Pinpoint the cell where the given text exists, returning its [X, Y] midpoint coordinate. 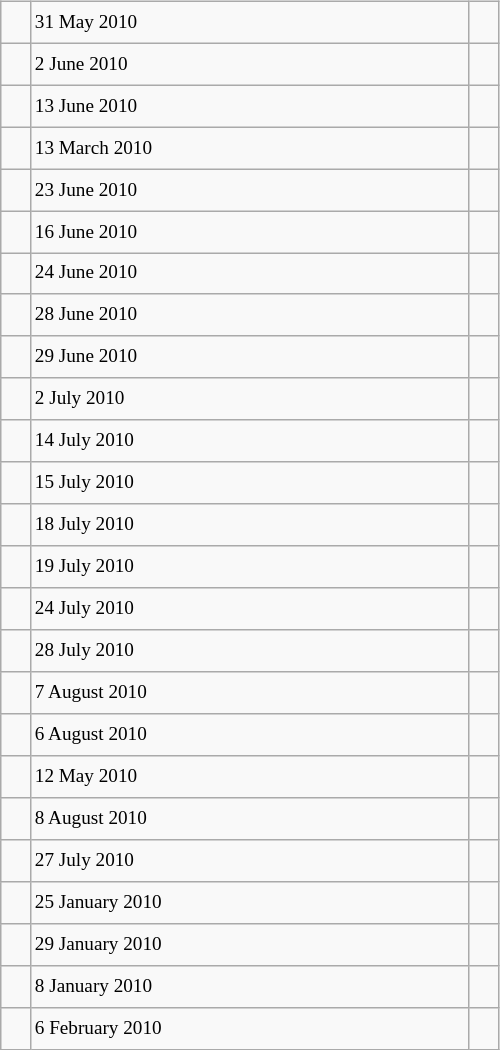
2 July 2010 [250, 399]
31 May 2010 [250, 22]
6 February 2010 [250, 1028]
27 July 2010 [250, 861]
8 January 2010 [250, 986]
8 August 2010 [250, 819]
6 August 2010 [250, 735]
28 June 2010 [250, 315]
23 June 2010 [250, 190]
19 July 2010 [250, 567]
29 January 2010 [250, 944]
12 May 2010 [250, 777]
25 January 2010 [250, 902]
13 March 2010 [250, 148]
18 July 2010 [250, 525]
24 July 2010 [250, 609]
15 July 2010 [250, 483]
7 August 2010 [250, 693]
13 June 2010 [250, 106]
24 June 2010 [250, 274]
28 July 2010 [250, 651]
2 June 2010 [250, 64]
29 June 2010 [250, 357]
16 June 2010 [250, 232]
14 July 2010 [250, 441]
